Determine the [X, Y] coordinate at the center of the cell enclosing the given text.  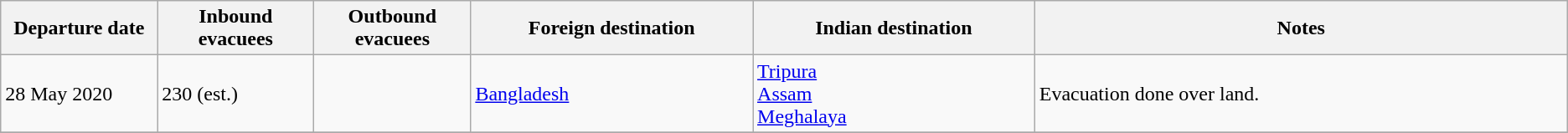
Evacuation done over land. [1301, 94]
230 (est.) [236, 94]
TripuraAssamMeghalaya [895, 94]
28 May 2020 [79, 94]
Outbound evacuees [392, 28]
Notes [1301, 28]
Departure date [79, 28]
Inbound evacuees [236, 28]
Foreign destination [611, 28]
Bangladesh [611, 94]
Indian destination [895, 28]
